Provide the [X, Y] coordinate of the cell's center where the given text is located.  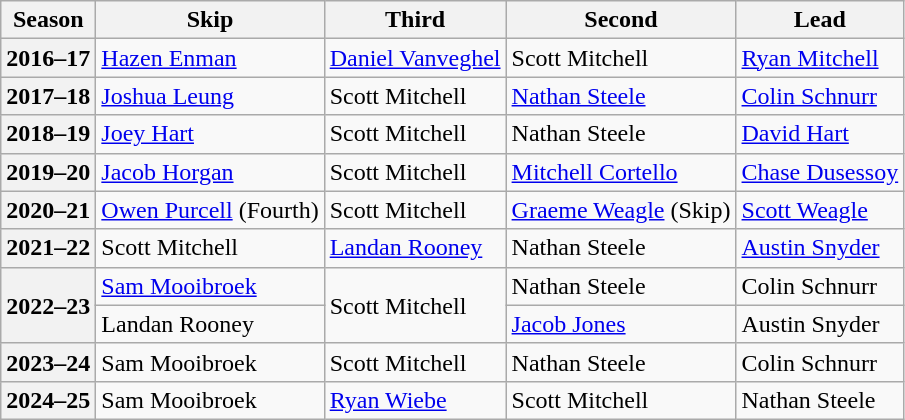
Mitchell Cortello [621, 172]
2024–25 [48, 400]
2023–24 [48, 362]
2017–18 [48, 96]
Jacob Horgan [210, 172]
Joshua Leung [210, 96]
Lead [820, 20]
Graeme Weagle (Skip) [621, 210]
Skip [210, 20]
David Hart [820, 134]
Season [48, 20]
Scott Weagle [820, 210]
2018–19 [48, 134]
2019–20 [48, 172]
2022–23 [48, 305]
2021–22 [48, 248]
Ryan Mitchell [820, 58]
2020–21 [48, 210]
Chase Dusessoy [820, 172]
Third [415, 20]
Owen Purcell (Fourth) [210, 210]
Daniel Vanveghel [415, 58]
2016–17 [48, 58]
Hazen Enman [210, 58]
Joey Hart [210, 134]
Jacob Jones [621, 324]
Ryan Wiebe [415, 400]
Second [621, 20]
